Provide the (x, y) coordinate of the cell's center where the given text is located.  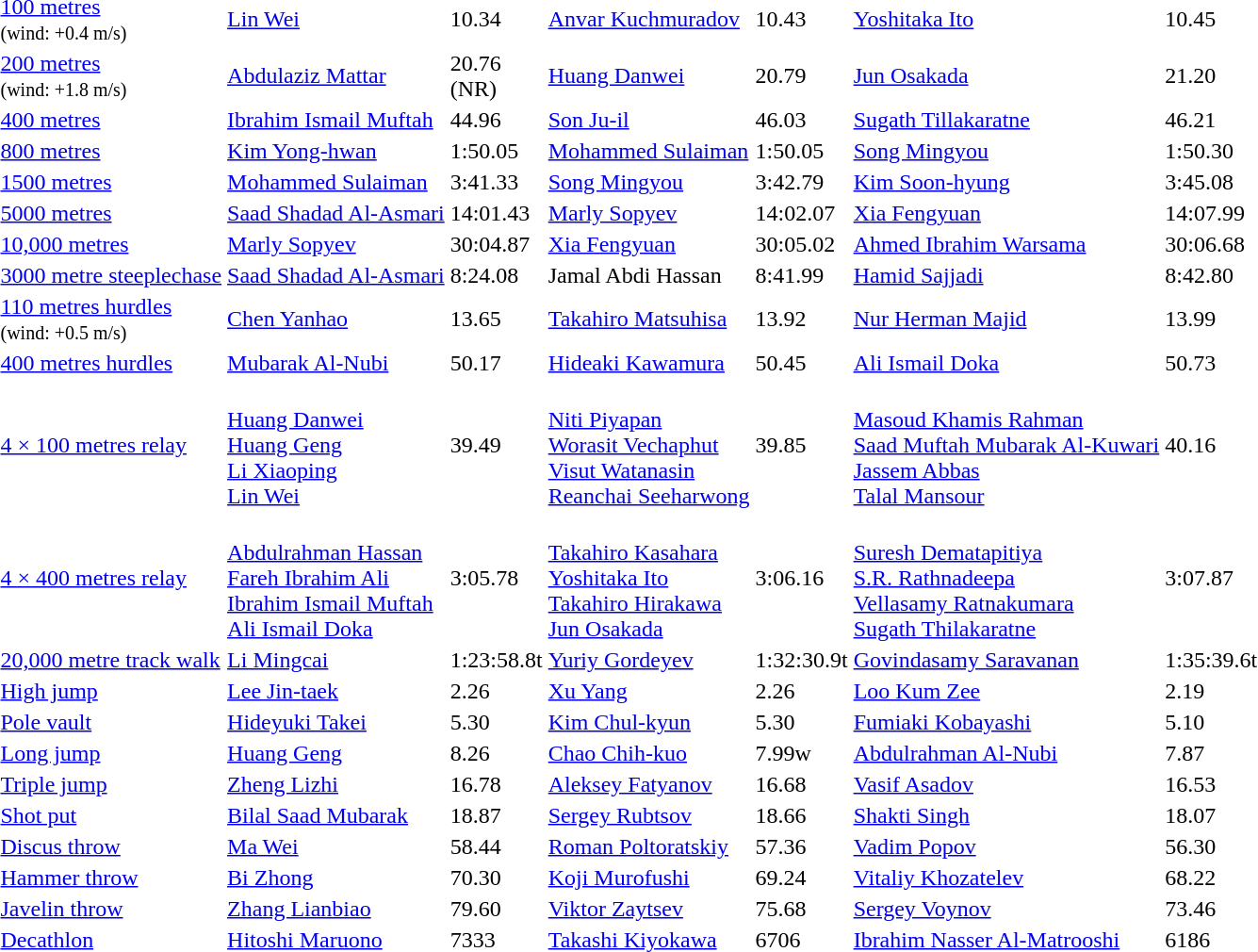
Chao Chih-kuo (648, 753)
20.79 (801, 75)
Abdulrahman Al-Nubi (1006, 753)
Takahiro Matsuhisa (648, 319)
Hideaki Kawamura (648, 363)
16.68 (801, 784)
Takahiro KasaharaYoshitaka ItoTakahiro HirakawaJun Osakada (648, 578)
8.26 (496, 753)
Bilal Saad Mubarak (336, 815)
Chen Yanhao (336, 319)
Suresh DematapitiyaS.R. RathnadeepaVellasamy RatnakumaraSugath Thilakaratne (1006, 578)
Koji Murofushi (648, 878)
46.03 (801, 120)
50.45 (801, 363)
39.85 (801, 445)
8:41.99 (801, 275)
Bi Zhong (336, 878)
Vadim Popov (1006, 846)
Aleksey Fatyanov (648, 784)
Govindasamy Saravanan (1006, 660)
Ma Wei (336, 846)
Son Ju-il (648, 120)
Hamid Sajjadi (1006, 275)
50.17 (496, 363)
Hideyuki Takei (336, 722)
Sergey Voynov (1006, 909)
58.44 (496, 846)
Kim Chul-kyun (648, 722)
Jamal Abdi Hassan (648, 275)
Sergey Rubtsov (648, 815)
Shakti Singh (1006, 815)
Lee Jin-taek (336, 691)
13.65 (496, 319)
Loo Kum Zee (1006, 691)
Li Mingcai (336, 660)
7.99w (801, 753)
Sugath Tillakaratne (1006, 120)
Abdulaziz Mattar (336, 75)
1:23:58.8t (496, 660)
3:05.78 (496, 578)
Vitaliy Khozatelev (1006, 878)
Zhang Lianbiao (336, 909)
Ali Ismail Doka (1006, 363)
Fumiaki Kobayashi (1006, 722)
Xu Yang (648, 691)
Zheng Lizhi (336, 784)
Kim Yong-hwan (336, 151)
30:04.87 (496, 244)
Abdulrahman HassanFareh Ibrahim AliIbrahim Ismail MuftahAli Ismail Doka (336, 578)
Viktor Zaytsev (648, 909)
30:05.02 (801, 244)
79.60 (496, 909)
44.96 (496, 120)
57.36 (801, 846)
14:02.07 (801, 213)
16.78 (496, 784)
Roman Poltoratskiy (648, 846)
Ahmed Ibrahim Warsama (1006, 244)
3:42.79 (801, 182)
Masoud Khamis RahmanSaad Muftah Mubarak Al-KuwariJassem AbbasTalal Mansour (1006, 445)
Yuriy Gordeyev (648, 660)
Huang Geng (336, 753)
69.24 (801, 878)
70.30 (496, 878)
20.76(NR) (496, 75)
Nur Herman Majid (1006, 319)
39.49 (496, 445)
18.66 (801, 815)
1:32:30.9t (801, 660)
13.92 (801, 319)
75.68 (801, 909)
18.87 (496, 815)
8:24.08 (496, 275)
Vasif Asadov (1006, 784)
Huang Danwei (648, 75)
14:01.43 (496, 213)
Jun Osakada (1006, 75)
Mubarak Al-Nubi (336, 363)
Huang DanweiHuang GengLi XiaopingLin Wei (336, 445)
3:41.33 (496, 182)
Kim Soon-hyung (1006, 182)
3:06.16 (801, 578)
Ibrahim Ismail Muftah (336, 120)
Niti PiyapanWorasit VechaphutVisut WatanasinReanchai Seeharwong (648, 445)
